Output the [X, Y] coordinate of the center of the cell containing the given text.  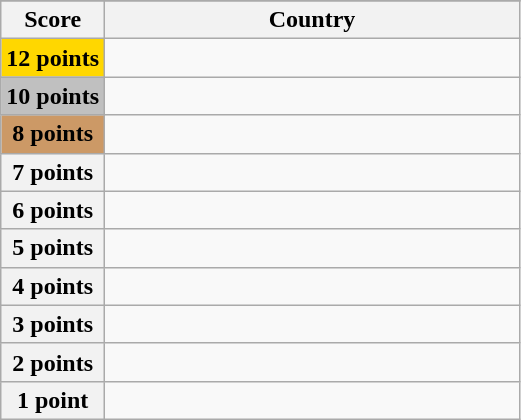
10 points [53, 96]
12 points [53, 58]
Country [312, 20]
2 points [53, 362]
4 points [53, 286]
Score [53, 20]
3 points [53, 324]
8 points [53, 134]
1 point [53, 400]
5 points [53, 248]
7 points [53, 172]
6 points [53, 210]
